Scan for the cell matching the given text and deliver its [x, y] coordinate at center. 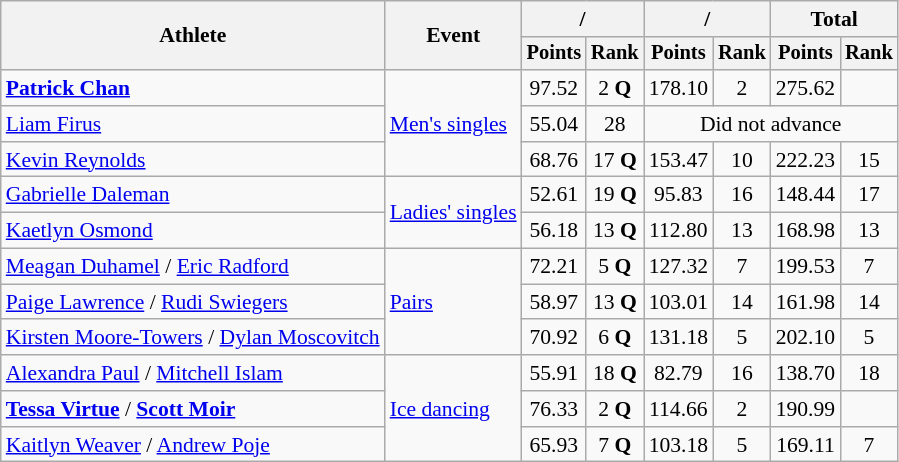
Kevin Reynolds [193, 160]
112.80 [678, 231]
Alexandra Paul / Mitchell Islam [193, 373]
Men's singles [454, 124]
18 Q [615, 373]
17 Q [615, 160]
70.92 [554, 338]
76.33 [554, 409]
19 Q [615, 195]
190.99 [806, 409]
131.18 [678, 338]
Total [834, 19]
222.23 [806, 160]
275.62 [806, 88]
56.18 [554, 231]
Meagan Duhamel / Eric Radford [193, 267]
Kaetlyn Osmond [193, 231]
178.10 [678, 88]
Tessa Virtue / Scott Moir [193, 409]
95.83 [678, 195]
138.70 [806, 373]
Did not advance [771, 124]
17 [869, 195]
10 [742, 160]
28 [615, 124]
127.32 [678, 267]
5 Q [615, 267]
103.01 [678, 302]
Athlete [193, 36]
68.76 [554, 160]
Liam Firus [193, 124]
168.98 [806, 231]
161.98 [806, 302]
Event [454, 36]
55.91 [554, 373]
Patrick Chan [193, 88]
58.97 [554, 302]
15 [869, 160]
82.79 [678, 373]
72.21 [554, 267]
55.04 [554, 124]
199.53 [806, 267]
202.10 [806, 338]
Gabrielle Daleman [193, 195]
Kirsten Moore-Towers / Dylan Moscovitch [193, 338]
52.61 [554, 195]
6 Q [615, 338]
153.47 [678, 160]
114.66 [678, 409]
Pairs [454, 302]
Ice dancing [454, 408]
148.44 [806, 195]
97.52 [554, 88]
18 [869, 373]
Paige Lawrence / Rudi Swiegers [193, 302]
Ladies' singles [454, 212]
